Capture the cell that displays the provided text and extract its (X, Y) central coordinate. 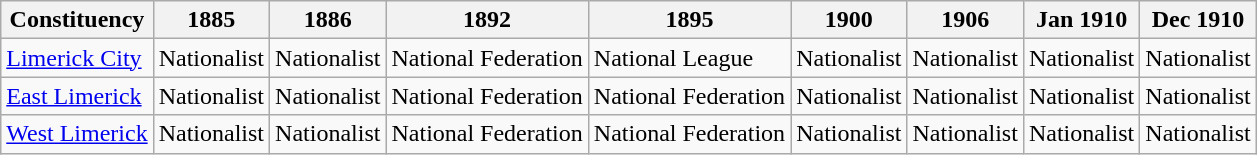
Limerick City (77, 58)
Constituency (77, 20)
1892 (487, 20)
1906 (965, 20)
Jan 1910 (1081, 20)
National League (689, 58)
East Limerick (77, 96)
1900 (849, 20)
1885 (211, 20)
Dec 1910 (1198, 20)
1895 (689, 20)
1886 (328, 20)
West Limerick (77, 134)
